Detect which cell encompasses the target text, then output its (X, Y) center coordinate. 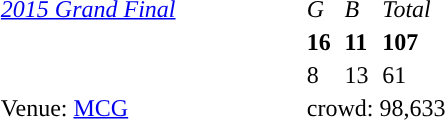
16 (322, 42)
11 (360, 42)
8 (322, 75)
13 (360, 75)
